Scan for the cell matching the given text and deliver its [X, Y] coordinate at center. 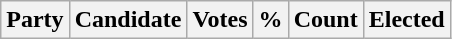
Party [35, 20]
Elected [406, 20]
Count [326, 20]
Votes [220, 20]
Candidate [128, 20]
% [270, 20]
